Identify which cell holds the provided text, then report its [X, Y] central coordinate. 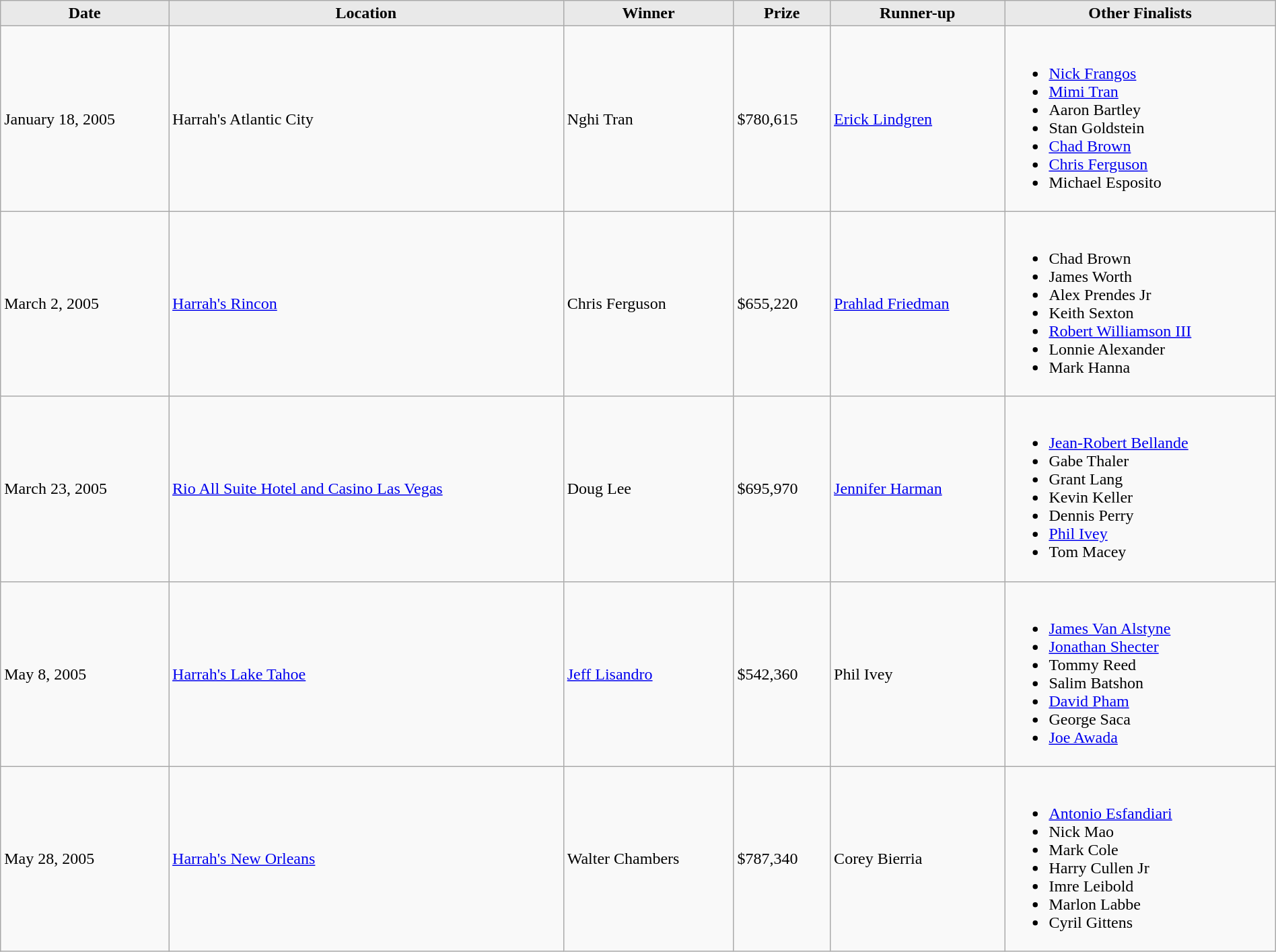
Harrah's Atlantic City [366, 118]
$780,615 [782, 118]
Nghi Tran [649, 118]
Jean-Robert BellandeGabe ThalerGrant LangKevin KellerDennis PerryPhil IveyTom Macey [1140, 488]
Nick FrangosMimi TranAaron BartleyStan GoldsteinChad BrownChris FergusonMichael Esposito [1140, 118]
March 23, 2005 [85, 488]
Jeff Lisandro [649, 674]
Chris Ferguson [649, 304]
James Van AlstyneJonathan ShecterTommy ReedSalim BatshonDavid PhamGeorge SacaJoe Awada [1140, 674]
Harrah's New Orleans [366, 858]
$655,220 [782, 304]
Phil Ivey [918, 674]
Harrah's Lake Tahoe [366, 674]
Prahlad Friedman [918, 304]
Jennifer Harman [918, 488]
Harrah's Rincon [366, 304]
Corey Bierria [918, 858]
May 28, 2005 [85, 858]
$695,970 [782, 488]
Rio All Suite Hotel and Casino Las Vegas [366, 488]
May 8, 2005 [85, 674]
Runner-up [918, 13]
Chad BrownJames WorthAlex Prendes JrKeith SextonRobert Williamson IIILonnie AlexanderMark Hanna [1140, 304]
$787,340 [782, 858]
Walter Chambers [649, 858]
$542,360 [782, 674]
Prize [782, 13]
Doug Lee [649, 488]
Winner [649, 13]
Date [85, 13]
Location [366, 13]
March 2, 2005 [85, 304]
Antonio EsfandiariNick MaoMark ColeHarry Cullen JrImre LeiboldMarlon LabbeCyril Gittens [1140, 858]
Other Finalists [1140, 13]
Erick Lindgren [918, 118]
January 18, 2005 [85, 118]
